Return (x, y) of the center of cell containing provided text 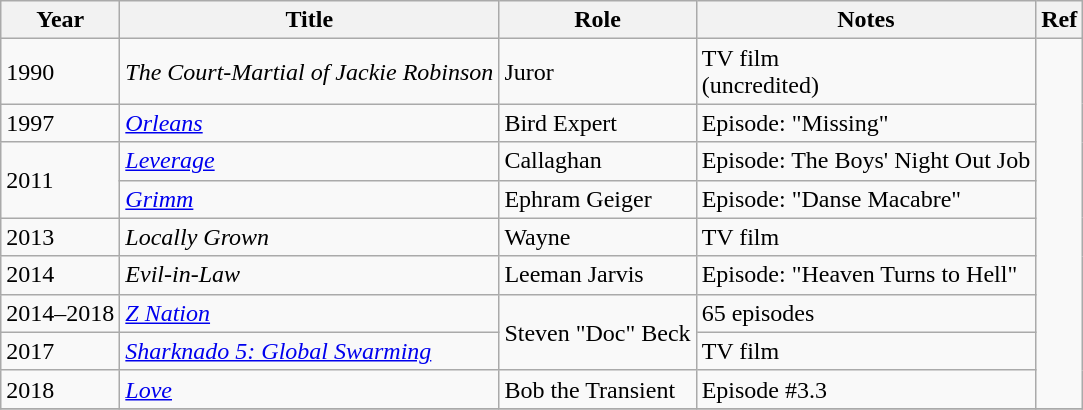
Ephram Geiger (598, 199)
Episode: "Heaven Turns to Hell" (866, 275)
Sharknado 5: Global Swarming (310, 351)
Love (310, 389)
1997 (60, 123)
Title (310, 20)
Episode: The Boys' Night Out Job (866, 161)
Leeman Jarvis (598, 275)
Evil-in-Law (310, 275)
Orleans (310, 123)
Locally Grown (310, 237)
Episode: "Danse Macabre" (866, 199)
Episode: "Missing" (866, 123)
Callaghan (598, 161)
65 episodes (866, 313)
2017 (60, 351)
Notes (866, 20)
Bird Expert (598, 123)
2011 (60, 180)
Bob the Transient (598, 389)
2018 (60, 389)
Z Nation (310, 313)
Steven "Doc" Beck (598, 332)
Grimm (310, 199)
Juror (598, 72)
Role (598, 20)
2013 (60, 237)
2014 (60, 275)
The Court-Martial of Jackie Robinson (310, 72)
Year (60, 20)
Ref (1060, 20)
Leverage (310, 161)
Episode #3.3 (866, 389)
2014–2018 (60, 313)
Wayne (598, 237)
1990 (60, 72)
TV film(uncredited) (866, 72)
